Return the (x, y) coordinate for the center point of the cell that contains the specified text.  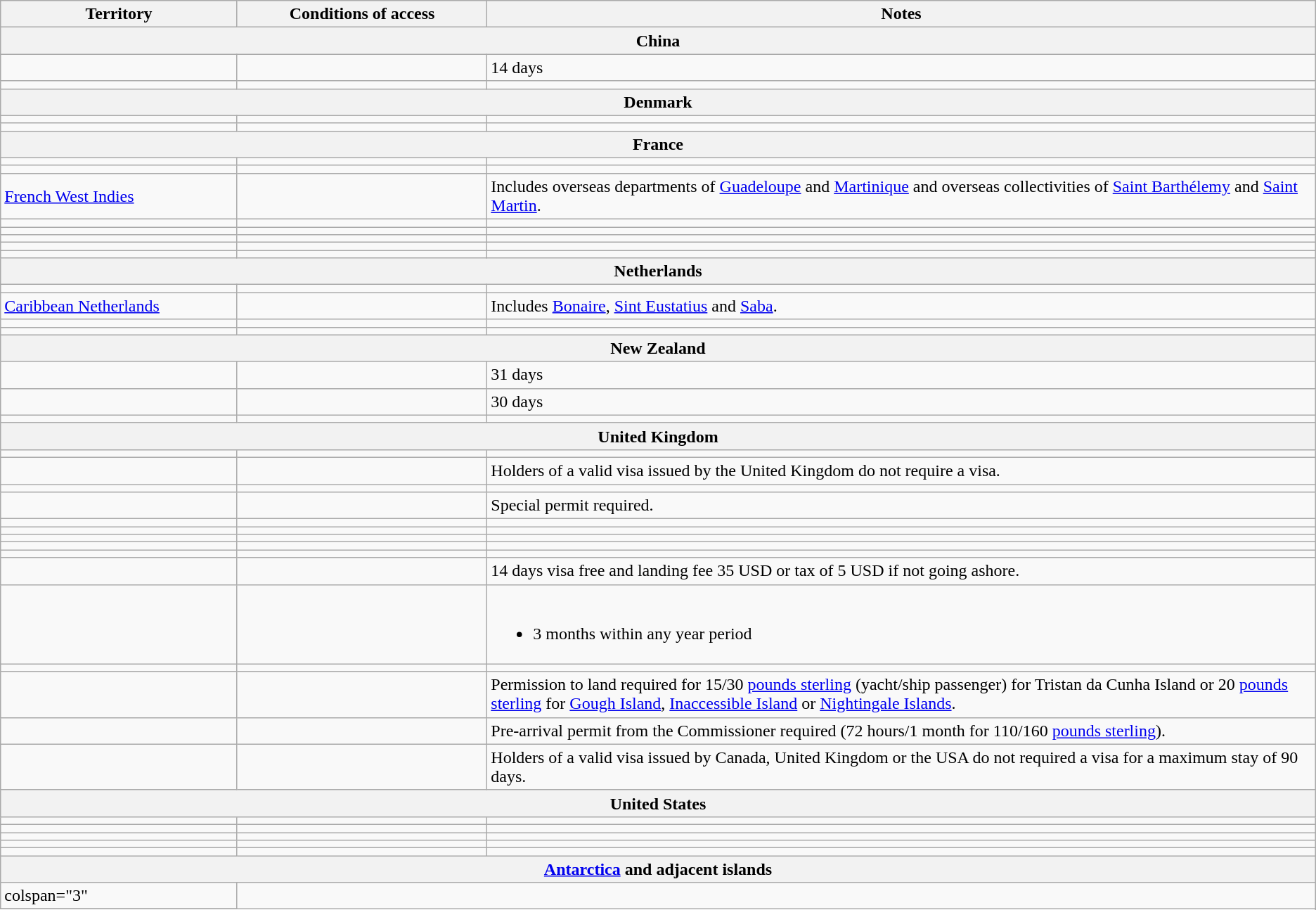
Pre-arrival permit from the Commissioner required (72 hours/1 month for 110/160 pounds sterling). (901, 731)
Territory (120, 14)
Notes (901, 14)
Antarctica and adjacent islands (658, 869)
Conditions of access (361, 14)
New Zealand (658, 348)
Includes Bonaire, Sint Eustatius and Saba. (901, 306)
Includes overseas departments of Guadeloupe and Martinique and overseas collectivities of Saint Barthélemy and Saint Martin. (901, 196)
Holders of a valid visa issued by Canada, United Kingdom or the USA do not required a visa for a maximum stay of 90 days. (901, 767)
United Kingdom (658, 436)
31 days (901, 375)
Caribbean Netherlands (120, 306)
France (658, 144)
Holders of a valid visa issued by the United Kingdom do not require a visa. (901, 470)
French West Indies (120, 196)
colspan="3" (120, 896)
Special permit required. (901, 506)
14 days (901, 68)
United States (658, 803)
14 days visa free and landing fee 35 USD or tax of 5 USD if not going ashore. (901, 571)
30 days (901, 402)
3 months within any year period (901, 624)
Denmark (658, 102)
China (658, 41)
Netherlands (658, 271)
